Extract the [x, y] coordinate from the center of the cell holding the provided text.  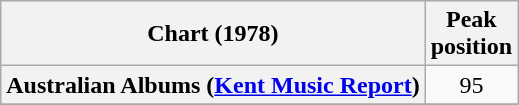
95 [471, 85]
Australian Albums (Kent Music Report) [213, 85]
Peakposition [471, 34]
Chart (1978) [213, 34]
